From the cell containing the given text, extract its center point as (X, Y) coordinate. 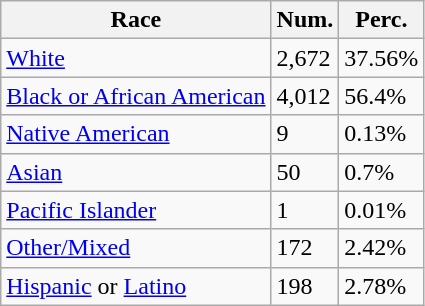
Native American (136, 134)
37.56% (382, 58)
Race (136, 20)
2.78% (382, 286)
50 (305, 172)
Perc. (382, 20)
Hispanic or Latino (136, 286)
2,672 (305, 58)
Black or African American (136, 96)
White (136, 58)
Asian (136, 172)
Num. (305, 20)
0.13% (382, 134)
198 (305, 286)
1 (305, 210)
4,012 (305, 96)
172 (305, 248)
0.01% (382, 210)
0.7% (382, 172)
Pacific Islander (136, 210)
9 (305, 134)
56.4% (382, 96)
2.42% (382, 248)
Other/Mixed (136, 248)
